From the cell containing the given text, extract its center point as [X, Y] coordinate. 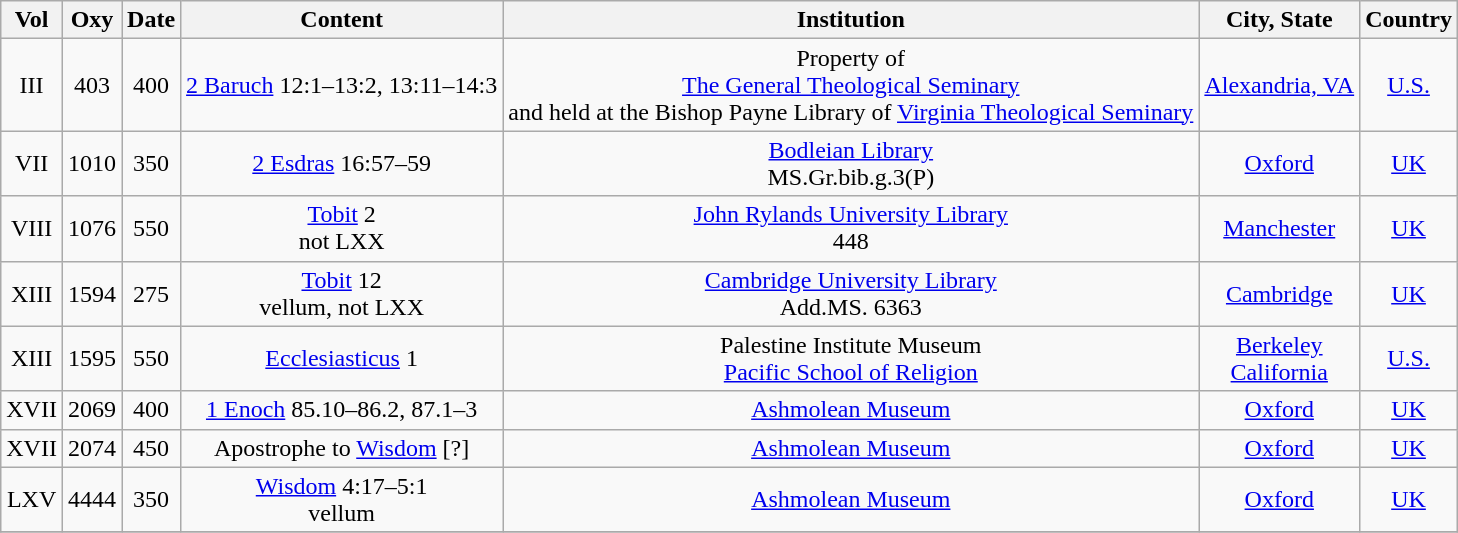
Cambridge University LibraryAdd.MS. 6363 [851, 294]
450 [152, 448]
2 Esdras 16:57–59 [342, 164]
1076 [92, 228]
2074 [92, 448]
Bodleian LibraryMS.Gr.bib.g.3(P) [851, 164]
Date [152, 20]
Tobit 12vellum, not LXX [342, 294]
VIII [32, 228]
Country [1409, 20]
Oxy [92, 20]
Institution [851, 20]
1595 [92, 358]
City, State [1280, 20]
1 Enoch 85.10–86.2, 87.1–3 [342, 410]
Tobit 2not LXX [342, 228]
LXV [32, 500]
403 [92, 85]
John Rylands University Library448 [851, 228]
275 [152, 294]
VII [32, 164]
Property ofThe General Theological Seminaryand held at the Bishop Payne Library of Virginia Theological Seminary [851, 85]
1594 [92, 294]
Wisdom 4:17–5:1vellum [342, 500]
Apostrophe to Wisdom [?] [342, 448]
Palestine Institute MuseumPacific School of Religion [851, 358]
1010 [92, 164]
Cambridge [1280, 294]
BerkeleyCalifornia [1280, 358]
4444 [92, 500]
III [32, 85]
Content [342, 20]
Vol [32, 20]
Ecclesiasticus 1 [342, 358]
2 Baruch 12:1–13:2, 13:11–14:3 [342, 85]
Alexandria, VA [1280, 85]
2069 [92, 410]
Manchester [1280, 228]
